Scan for the cell matching the given text and deliver its (X, Y) coordinate at center. 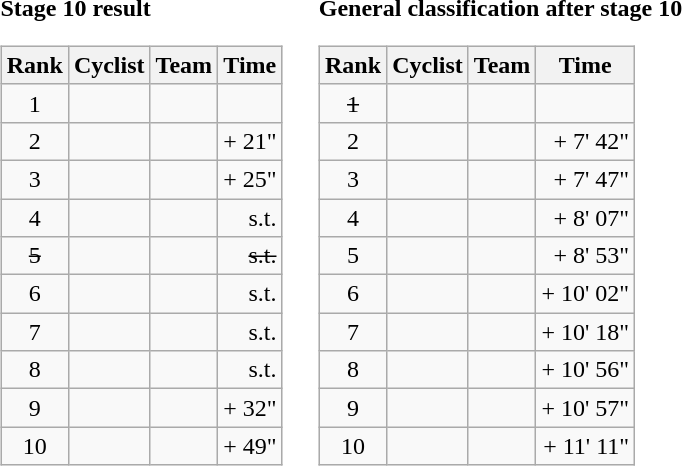
+ 21" (250, 141)
+ 49" (250, 446)
+ 32" (250, 408)
+ 8' 53" (586, 256)
+ 8' 07" (586, 217)
+ 10' 18" (586, 332)
+ 7' 42" (586, 141)
+ 10' 56" (586, 370)
+ 10' 02" (586, 294)
+ 10' 57" (586, 408)
+ 25" (250, 179)
+ 7' 47" (586, 179)
+ 11' 11" (586, 446)
